Locate the cell with the specified text and output its [X, Y] center coordinate. 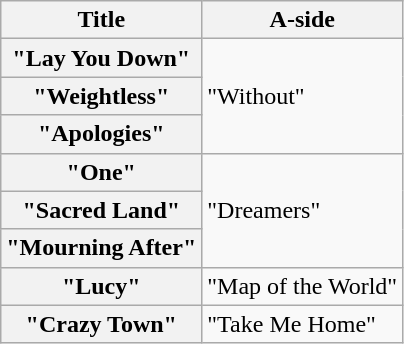
"Dreamers" [302, 210]
Title [102, 20]
"Take Me Home" [302, 324]
"Weightless" [102, 96]
"Crazy Town" [102, 324]
"Mourning After" [102, 248]
"Without" [302, 96]
A-side [302, 20]
"Map of the World" [302, 286]
"Apologies" [102, 134]
"One" [102, 172]
"Sacred Land" [102, 210]
"Lucy" [102, 286]
"Lay You Down" [102, 58]
